Search for the cell housing the specified text and yield its (X, Y) center coordinate. 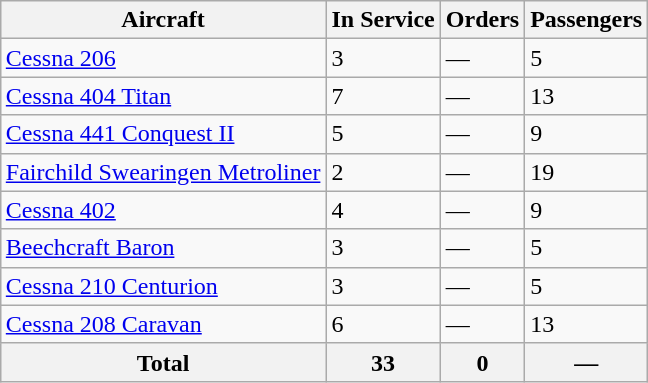
2 (383, 172)
Total (163, 362)
Cessna 402 (163, 210)
4 (383, 210)
Cessna 208 Caravan (163, 324)
Cessna 206 (163, 58)
Cessna 210 Centurion (163, 286)
Cessna 404 Titan (163, 96)
Orders (482, 20)
Beechcraft Baron (163, 248)
In Service (383, 20)
Cessna 441 Conquest II (163, 134)
19 (586, 172)
Aircraft (163, 20)
0 (482, 362)
6 (383, 324)
Fairchild Swearingen Metroliner (163, 172)
7 (383, 96)
33 (383, 362)
Passengers (586, 20)
